Determine the [X, Y] coordinate at the center of the cell enclosing the given text.  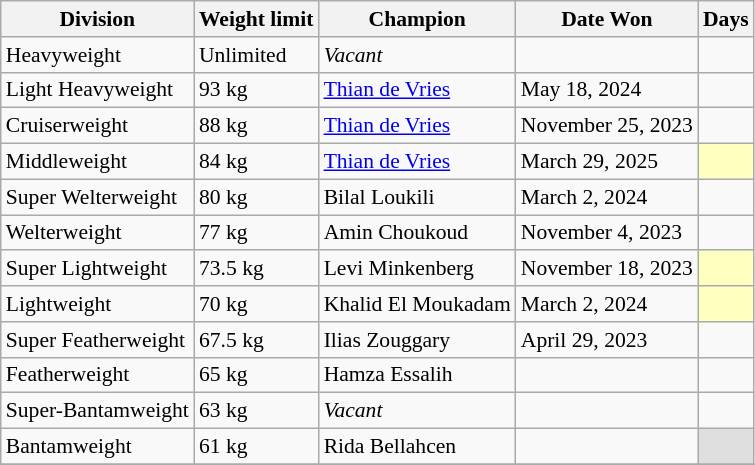
67.5 kg [256, 340]
61 kg [256, 447]
Light Heavyweight [98, 90]
Amin Choukoud [418, 233]
Division [98, 19]
Date Won [607, 19]
Super Featherweight [98, 340]
May 18, 2024 [607, 90]
Lightweight [98, 304]
April 29, 2023 [607, 340]
November 25, 2023 [607, 126]
65 kg [256, 375]
Bantamweight [98, 447]
63 kg [256, 411]
Ilias Zouggary [418, 340]
Middleweight [98, 162]
Welterweight [98, 233]
March 29, 2025 [607, 162]
Hamza Essalih [418, 375]
Cruiserweight [98, 126]
77 kg [256, 233]
Unlimited [256, 55]
88 kg [256, 126]
80 kg [256, 197]
Khalid El Moukadam [418, 304]
November 18, 2023 [607, 269]
Weight limit [256, 19]
93 kg [256, 90]
84 kg [256, 162]
Champion [418, 19]
November 4, 2023 [607, 233]
Bilal Loukili [418, 197]
Levi Minkenberg [418, 269]
Super Lightweight [98, 269]
73.5 kg [256, 269]
Super-Bantamweight [98, 411]
Super Welterweight [98, 197]
Heavyweight [98, 55]
Rida Bellahcen [418, 447]
Featherweight [98, 375]
70 kg [256, 304]
Days [726, 19]
